Identify which cell holds the provided text, then report its (x, y) central coordinate. 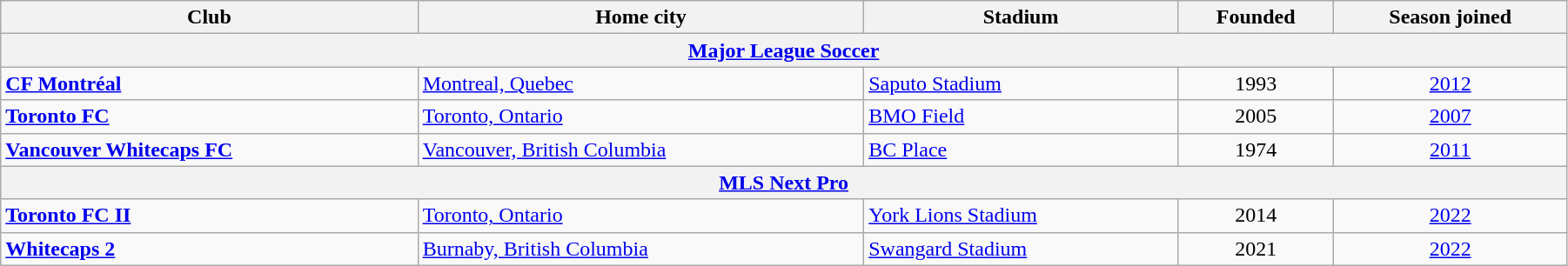
2005 (1255, 116)
2014 (1255, 216)
Stadium (1022, 17)
Toronto FC II (209, 216)
Season joined (1451, 17)
2021 (1255, 249)
BMO Field (1022, 116)
Founded (1255, 17)
2012 (1451, 83)
Vancouver, British Columbia (640, 150)
1993 (1255, 83)
MLS Next Pro (784, 183)
Saputo Stadium (1022, 83)
Toronto FC (209, 116)
Whitecaps 2 (209, 249)
BC Place (1022, 150)
Swangard Stadium (1022, 249)
Club (209, 17)
Major League Soccer (784, 50)
Montreal, Quebec (640, 83)
1974 (1255, 150)
Vancouver Whitecaps FC (209, 150)
CF Montréal (209, 83)
2007 (1451, 116)
Burnaby, British Columbia (640, 249)
York Lions Stadium (1022, 216)
Home city (640, 17)
2011 (1451, 150)
